Find where the given text appears and provide that cell's center as (x, y) coordinate. 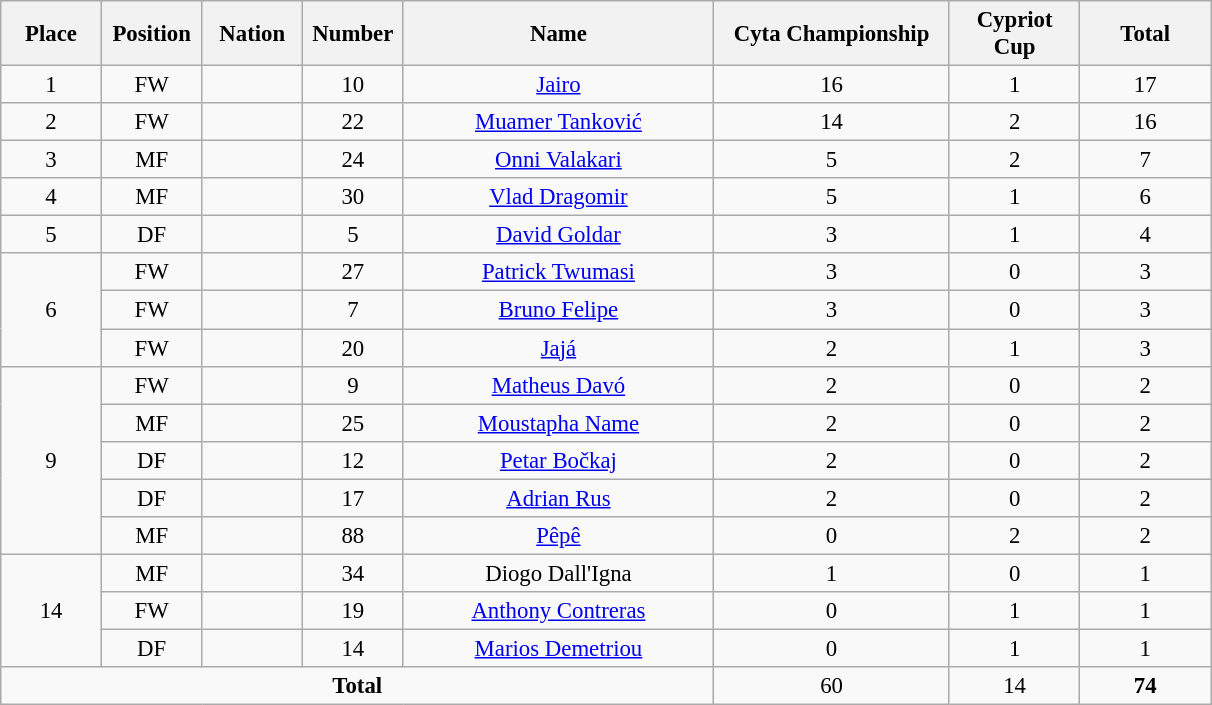
Diogo Dall'Igna (558, 573)
Onni Valakari (558, 160)
Vlad Dragomir (558, 197)
10 (354, 85)
20 (354, 348)
19 (354, 611)
Jajá (558, 348)
24 (354, 160)
David Goldar (558, 235)
88 (354, 536)
Cypriot Cup (1014, 34)
Bruno Felipe (558, 310)
Muamer Tanković (558, 122)
Nation (252, 34)
22 (354, 122)
Place (52, 34)
74 (1146, 686)
Marios Demetriou (558, 648)
Matheus Davó (558, 385)
Moustapha Name (558, 423)
27 (354, 273)
60 (832, 686)
Jairo (558, 85)
Anthony Contreras (558, 611)
34 (354, 573)
25 (354, 423)
30 (354, 197)
Number (354, 34)
Adrian Rus (558, 498)
Position (152, 34)
Name (558, 34)
12 (354, 460)
Pêpê (558, 536)
Patrick Twumasi (558, 273)
Cyta Championship (832, 34)
Petar Bočkaj (558, 460)
